Find where the given text appears and provide that cell's center as [X, Y] coordinate. 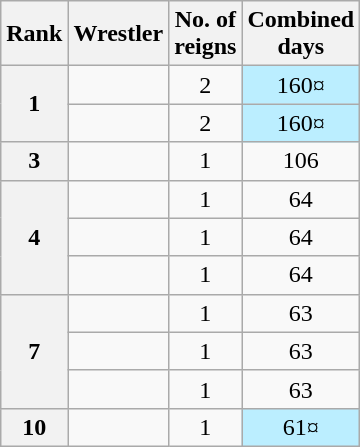
Wrestler [118, 34]
7 [34, 351]
4 [34, 237]
Combineddays [301, 34]
10 [34, 427]
61¤ [301, 427]
106 [301, 161]
3 [34, 161]
Rank [34, 34]
No. ofreigns [206, 34]
